Pinpoint the cell where the given text exists, returning its [x, y] midpoint coordinate. 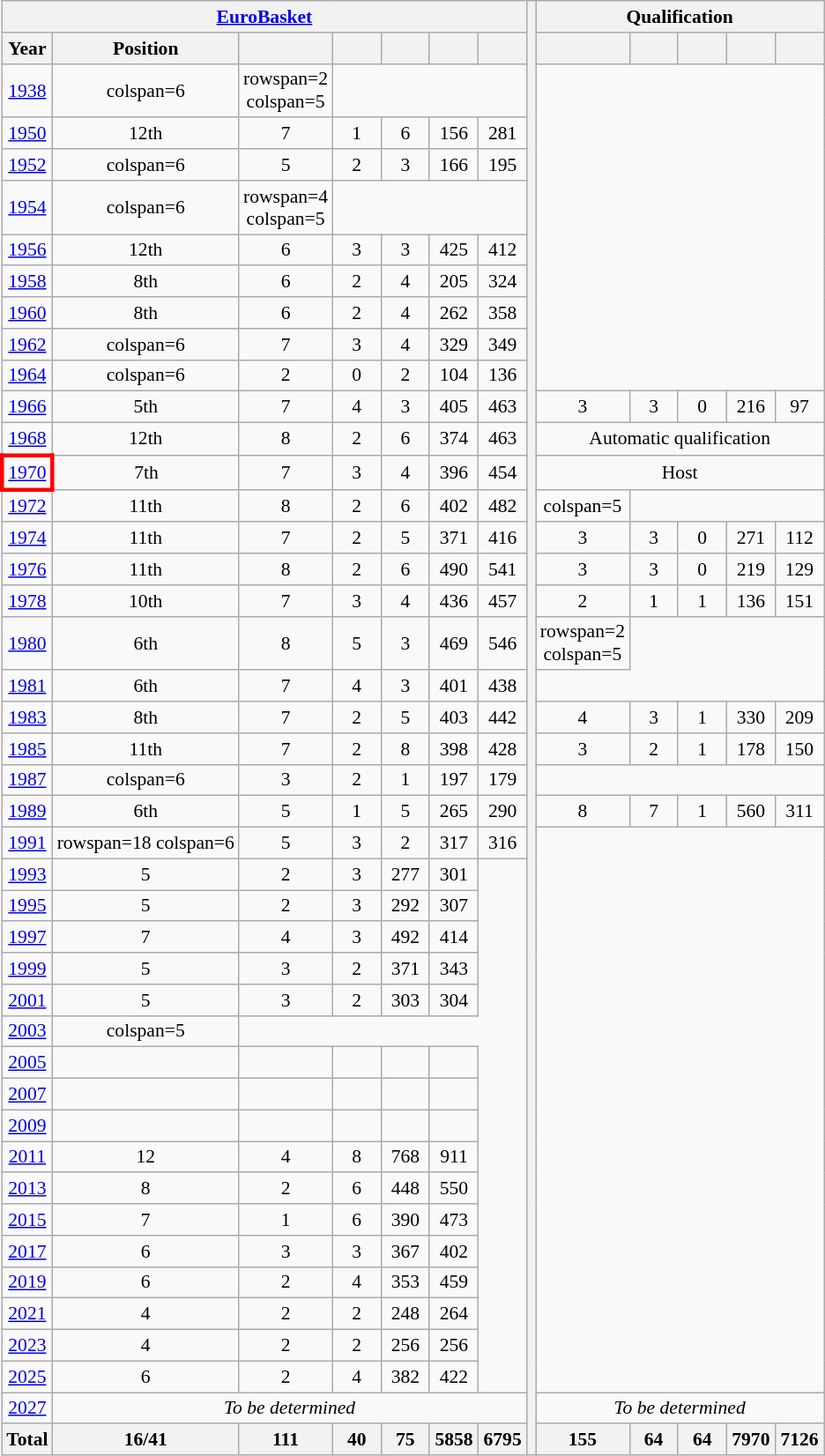
482 [502, 506]
7970 [751, 1440]
428 [502, 749]
1954 [26, 208]
438 [502, 687]
329 [453, 345]
2005 [26, 1063]
1981 [26, 687]
1970 [26, 472]
492 [405, 938]
1960 [26, 313]
1958 [26, 282]
166 [453, 165]
1999 [26, 969]
317 [453, 843]
EuroBasket [264, 17]
290 [502, 812]
343 [453, 969]
436 [453, 601]
5858 [453, 1440]
396 [453, 472]
473 [453, 1220]
Position [146, 48]
271 [751, 539]
1983 [26, 717]
6795 [502, 1440]
2021 [26, 1314]
401 [453, 687]
156 [453, 134]
1966 [26, 407]
1985 [26, 749]
2007 [26, 1095]
262 [453, 313]
1972 [26, 506]
405 [453, 407]
292 [405, 906]
151 [799, 601]
1952 [26, 165]
1974 [26, 539]
349 [502, 345]
304 [453, 1000]
546 [502, 643]
316 [502, 843]
1980 [26, 643]
205 [453, 282]
311 [799, 812]
40 [356, 1440]
Host [680, 472]
2011 [26, 1157]
422 [453, 1377]
197 [453, 780]
560 [751, 812]
129 [799, 569]
412 [502, 250]
265 [453, 812]
1995 [26, 906]
390 [405, 1220]
rowspan=18 colspan=6 [146, 843]
5th [146, 407]
248 [405, 1314]
2001 [26, 1000]
1964 [26, 375]
281 [502, 134]
2003 [26, 1031]
416 [502, 539]
178 [751, 749]
1956 [26, 250]
112 [799, 539]
209 [799, 717]
1978 [26, 601]
1989 [26, 812]
rowspan=4 colspan=5 [286, 208]
12 [146, 1157]
7126 [799, 1440]
911 [453, 1157]
111 [286, 1440]
374 [453, 439]
Automatic qualification [680, 439]
2015 [26, 1220]
457 [502, 601]
414 [453, 938]
448 [405, 1189]
2027 [26, 1408]
10th [146, 601]
1968 [26, 439]
1991 [26, 843]
277 [405, 874]
1976 [26, 569]
307 [453, 906]
550 [453, 1189]
155 [583, 1440]
1962 [26, 345]
264 [453, 1314]
454 [502, 472]
2019 [26, 1282]
195 [502, 165]
768 [405, 1157]
469 [453, 643]
1987 [26, 780]
75 [405, 1440]
104 [453, 375]
1938 [26, 90]
353 [405, 1282]
2023 [26, 1346]
330 [751, 717]
303 [405, 1000]
1993 [26, 874]
97 [799, 407]
2017 [26, 1252]
Qualification [680, 17]
Year [26, 48]
216 [751, 407]
2013 [26, 1189]
150 [799, 749]
324 [502, 282]
442 [502, 717]
403 [453, 717]
398 [453, 749]
Total [26, 1440]
358 [502, 313]
2009 [26, 1125]
490 [453, 569]
179 [502, 780]
425 [453, 250]
301 [453, 874]
459 [453, 1282]
1950 [26, 134]
219 [751, 569]
7th [146, 472]
2025 [26, 1377]
16/41 [146, 1440]
382 [405, 1377]
541 [502, 569]
1997 [26, 938]
367 [405, 1252]
